Return the [x, y] coordinate for the center point of the cell that contains the specified text.  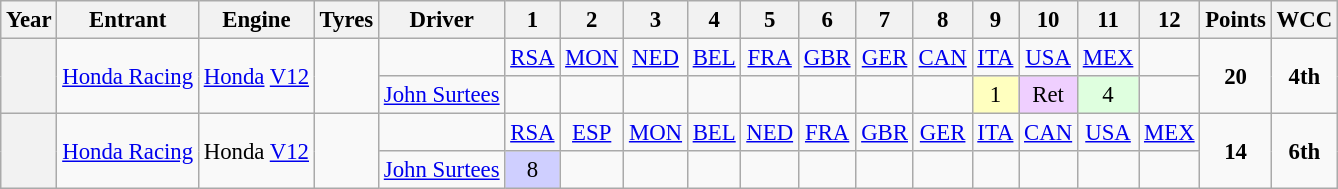
WCC [1304, 20]
Points [1236, 20]
6th [1304, 152]
Tyres [346, 20]
3 [656, 20]
ESP [592, 133]
Driver [441, 20]
Entrant [128, 20]
11 [1108, 20]
20 [1236, 76]
10 [1048, 20]
7 [884, 20]
2 [592, 20]
12 [1170, 20]
5 [770, 20]
9 [996, 20]
Year [29, 20]
14 [1236, 152]
4th [1304, 76]
Ret [1048, 95]
Engine [256, 20]
6 [826, 20]
